From the cell containing the given text, extract its center point as [X, Y] coordinate. 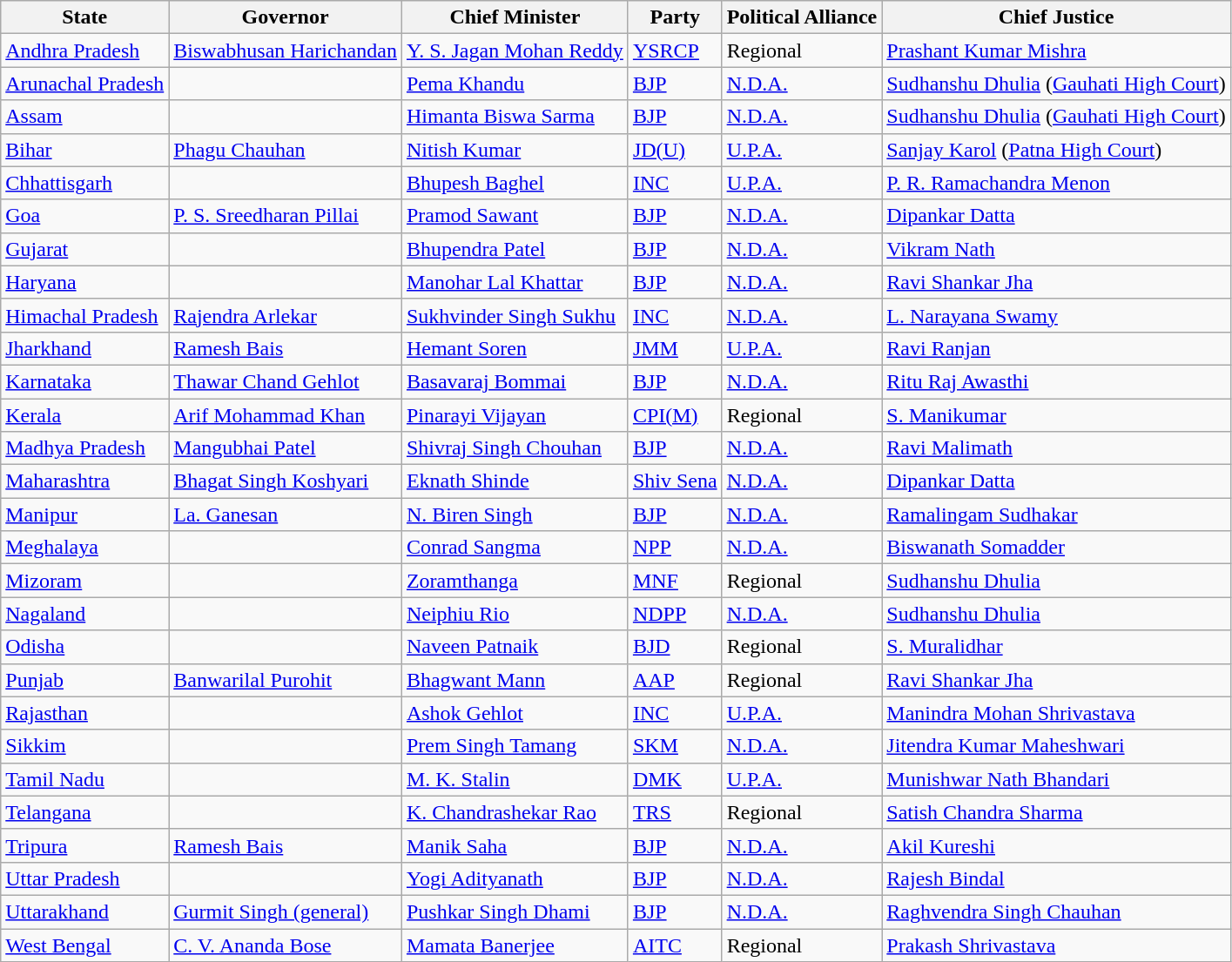
Ritu Raj Awasthi [1056, 381]
Jharkhand [85, 348]
Basavaraj Bommai [515, 381]
Political Alliance [802, 17]
Manohar Lal Khattar [515, 282]
Rajendra Arlekar [286, 315]
Tamil Nadu [85, 779]
Uttarakhand [85, 912]
SKM [675, 746]
Zoramthanga [515, 581]
Bhupendra Patel [515, 249]
Biswabhusan Harichandan [286, 50]
Neiphiu Rio [515, 614]
Punjab [85, 680]
Telangana [85, 812]
Odisha [85, 647]
Vikram Nath [1056, 249]
AITC [675, 945]
NPP [675, 548]
Meghalaya [85, 548]
BJD [675, 647]
Arif Mohammad Khan [286, 415]
Pramod Sawant [515, 216]
Rajesh Bindal [1056, 878]
Mizoram [85, 581]
L. Narayana Swamy [1056, 315]
M. K. Stalin [515, 779]
AAP [675, 680]
Andhra Pradesh [85, 50]
JD(U) [675, 150]
Governor [286, 17]
Akil Kureshi [1056, 845]
Hemant Soren [515, 348]
Sanjay Karol (Patna High Court) [1056, 150]
Bhagat Singh Koshyari [286, 481]
Uttar Pradesh [85, 878]
Mamata Banerjee [515, 945]
Ashok Gehlot [515, 713]
Chhattisgarh [85, 183]
Eknath Shinde [515, 481]
N. Biren Singh [515, 515]
Prashant Kumar Mishra [1056, 50]
Ravi Ranjan [1056, 348]
Chief Minister [515, 17]
S. Manikumar [1056, 415]
Madhya Pradesh [85, 448]
K. Chandrashekar Rao [515, 812]
Pinarayi Vijayan [515, 415]
Pema Khandu [515, 84]
DMK [675, 779]
Prem Singh Tamang [515, 746]
Bhagwant Mann [515, 680]
Shivraj Singh Chouhan [515, 448]
Tripura [85, 845]
NDPP [675, 614]
State [85, 17]
Nitish Kumar [515, 150]
S. Muralidhar [1056, 647]
Karnataka [85, 381]
Jitendra Kumar Maheshwari [1056, 746]
YSRCP [675, 50]
Yogi Adityanath [515, 878]
Mangubhai Patel [286, 448]
P. S. Sreedharan Pillai [286, 216]
Satish Chandra Sharma [1056, 812]
Himachal Pradesh [85, 315]
Ravi Malimath [1056, 448]
TRS [675, 812]
Nagaland [85, 614]
Conrad Sangma [515, 548]
Y. S. Jagan Mohan Reddy [515, 50]
Chief Justice [1056, 17]
Gurmit Singh (general) [286, 912]
Ramalingam Sudhakar [1056, 515]
Pushkar Singh Dhami [515, 912]
Manipur [85, 515]
Phagu Chauhan [286, 150]
Maharashtra [85, 481]
Sukhvinder Singh Sukhu [515, 315]
Rajasthan [85, 713]
Banwarilal Purohit [286, 680]
La. Ganesan [286, 515]
Assam [85, 117]
Manindra Mohan Shrivastava [1056, 713]
CPI(M) [675, 415]
Shiv Sena [675, 481]
Manik Saha [515, 845]
Biswanath Somadder [1056, 548]
Raghvendra Singh Chauhan [1056, 912]
JMM [675, 348]
Bihar [85, 150]
MNF [675, 581]
Arunachal Pradesh [85, 84]
Munishwar Nath Bhandari [1056, 779]
Kerala [85, 415]
West Bengal [85, 945]
Sikkim [85, 746]
Gujarat [85, 249]
Bhupesh Baghel [515, 183]
Goa [85, 216]
Haryana [85, 282]
Thawar Chand Gehlot [286, 381]
Prakash Shrivastava [1056, 945]
Naveen Patnaik [515, 647]
P. R. Ramachandra Menon [1056, 183]
C. V. Ananda Bose [286, 945]
Himanta Biswa Sarma [515, 117]
Party [675, 17]
